Provide the (x, y) coordinate of the cell's center where the given text is located.  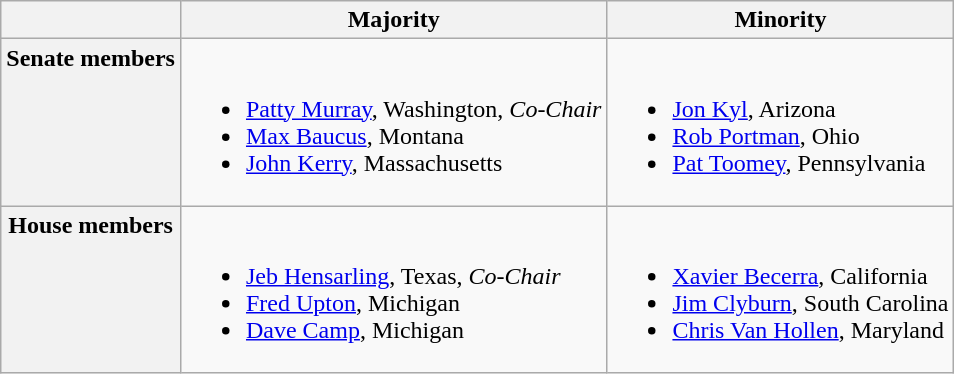
Majority (393, 20)
Xavier Becerra, CaliforniaJim Clyburn, South CarolinaChris Van Hollen, Maryland (780, 290)
Jeb Hensarling, Texas, Co-ChairFred Upton, MichiganDave Camp, Michigan (393, 290)
Jon Kyl, ArizonaRob Portman, OhioPat Toomey, Pennsylvania (780, 122)
Senate members (91, 122)
House members (91, 290)
Minority (780, 20)
Patty Murray, Washington, Co-ChairMax Baucus, MontanaJohn Kerry, Massachusetts (393, 122)
